Find where the given text appears and provide that cell's center as (x, y) coordinate. 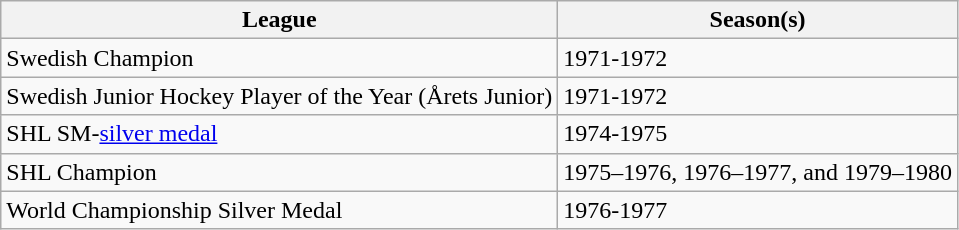
SHL Champion (280, 172)
Swedish Junior Hockey Player of the Year (Årets Junior) (280, 96)
League (280, 20)
1975–1976, 1976–1977, and 1979–1980 (758, 172)
1976-1977 (758, 210)
SHL SM-silver medal (280, 134)
Season(s) (758, 20)
1974-1975 (758, 134)
Swedish Champion (280, 58)
World Championship Silver Medal (280, 210)
